Output the (x, y) coordinate of the center of the cell containing the given text.  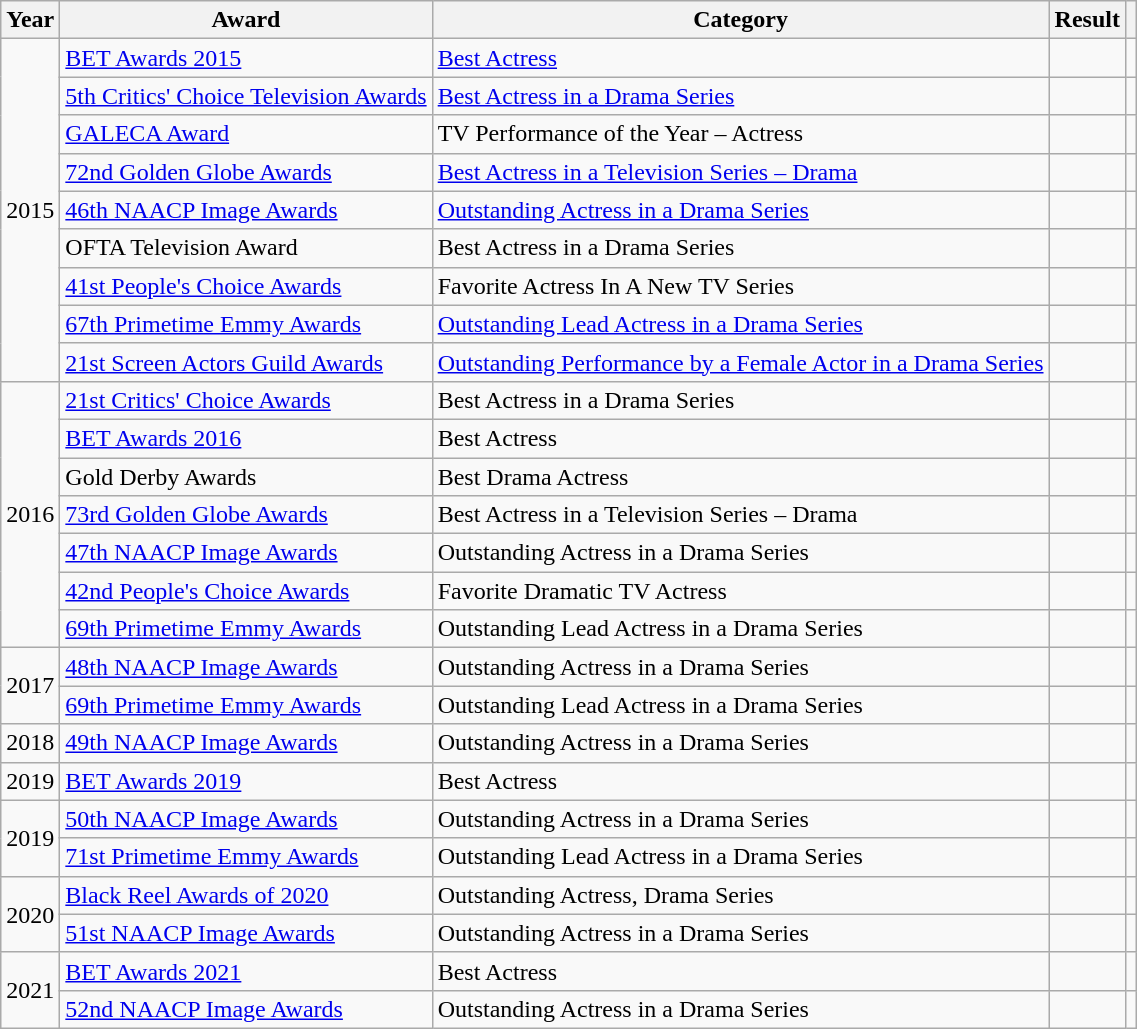
2018 (30, 743)
49th NAACP Image Awards (246, 743)
71st Primetime Emmy Awards (246, 857)
2020 (30, 914)
Black Reel Awards of 2020 (246, 895)
2021 (30, 990)
41st People's Choice Awards (246, 286)
51st NAACP Image Awards (246, 933)
Favorite Actress In A New TV Series (740, 286)
BET Awards 2016 (246, 438)
73rd Golden Globe Awards (246, 515)
TV Performance of the Year – Actress (740, 134)
46th NAACP Image Awards (246, 210)
Result (1087, 20)
52nd NAACP Image Awards (246, 1009)
BET Awards 2015 (246, 58)
BET Awards 2019 (246, 781)
42nd People's Choice Awards (246, 591)
Outstanding Actress, Drama Series (740, 895)
21st Screen Actors Guild Awards (246, 362)
Year (30, 20)
Outstanding Performance by a Female Actor in a Drama Series (740, 362)
Category (740, 20)
2017 (30, 686)
GALECA Award (246, 134)
72nd Golden Globe Awards (246, 172)
48th NAACP Image Awards (246, 667)
Gold Derby Awards (246, 477)
Favorite Dramatic TV Actress (740, 591)
Award (246, 20)
5th Critics' Choice Television Awards (246, 96)
2015 (30, 210)
21st Critics' Choice Awards (246, 400)
2016 (30, 514)
BET Awards 2021 (246, 971)
67th Primetime Emmy Awards (246, 324)
47th NAACP Image Awards (246, 553)
OFTA Television Award (246, 248)
Best Drama Actress (740, 477)
50th NAACP Image Awards (246, 819)
